Provide the [X, Y] coordinate of the cell's center where the given text is located.  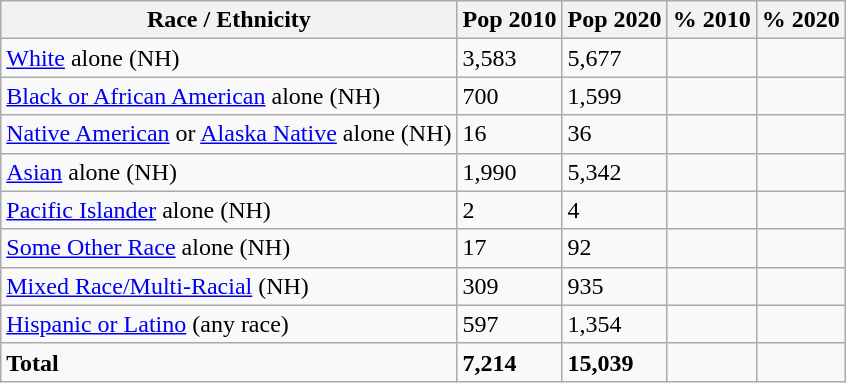
4 [614, 210]
Pop 2010 [510, 20]
Pacific Islander alone (NH) [229, 210]
16 [510, 134]
Native American or Alaska Native alone (NH) [229, 134]
700 [510, 96]
597 [510, 324]
1,990 [510, 172]
2 [510, 210]
% 2010 [712, 20]
White alone (NH) [229, 58]
309 [510, 286]
Asian alone (NH) [229, 172]
5,677 [614, 58]
% 2020 [800, 20]
Race / Ethnicity [229, 20]
17 [510, 248]
1,599 [614, 96]
Pop 2020 [614, 20]
3,583 [510, 58]
Total [229, 362]
Some Other Race alone (NH) [229, 248]
935 [614, 286]
92 [614, 248]
Black or African American alone (NH) [229, 96]
36 [614, 134]
1,354 [614, 324]
7,214 [510, 362]
15,039 [614, 362]
Mixed Race/Multi-Racial (NH) [229, 286]
Hispanic or Latino (any race) [229, 324]
5,342 [614, 172]
